Detect which cell encompasses the target text, then output its [X, Y] center coordinate. 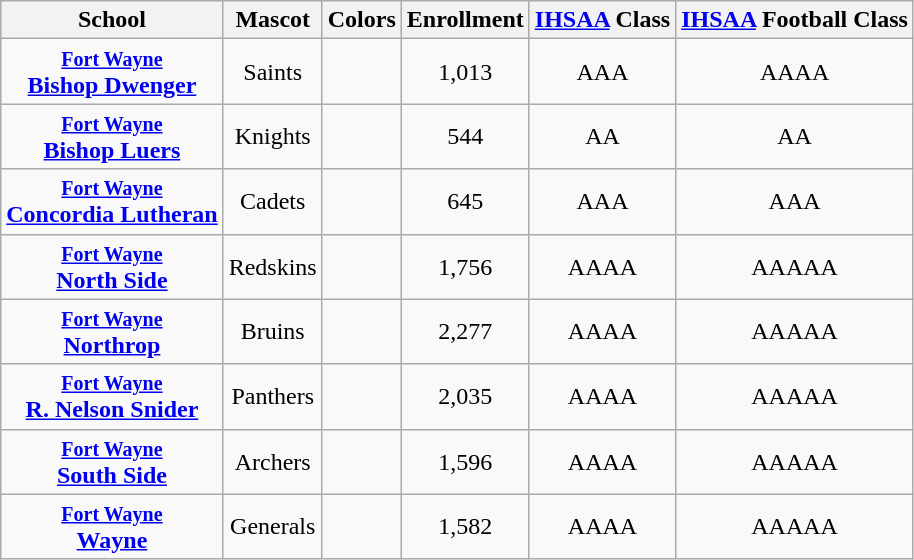
Enrollment [465, 20]
Colors [362, 20]
Fort Wayne South Side [112, 462]
Saints [272, 72]
Redskins [272, 266]
1,013 [465, 72]
544 [465, 136]
Mascot [272, 20]
Fort Wayne R. Nelson Snider [112, 396]
Bruins [272, 332]
Fort Wayne North Side [112, 266]
1,596 [465, 462]
Knights [272, 136]
2,035 [465, 396]
IHSAA Class [602, 20]
1,582 [465, 526]
IHSAA Football Class [795, 20]
Generals [272, 526]
2,277 [465, 332]
Fort Wayne Northrop [112, 332]
645 [465, 202]
Cadets [272, 202]
Fort Wayne Bishop Dwenger [112, 72]
Fort Wayne Wayne [112, 526]
Panthers [272, 396]
School [112, 20]
Fort Wayne Concordia Lutheran [112, 202]
Archers [272, 462]
Fort Wayne Bishop Luers [112, 136]
1,756 [465, 266]
